Return [x, y] of the center of cell containing provided text 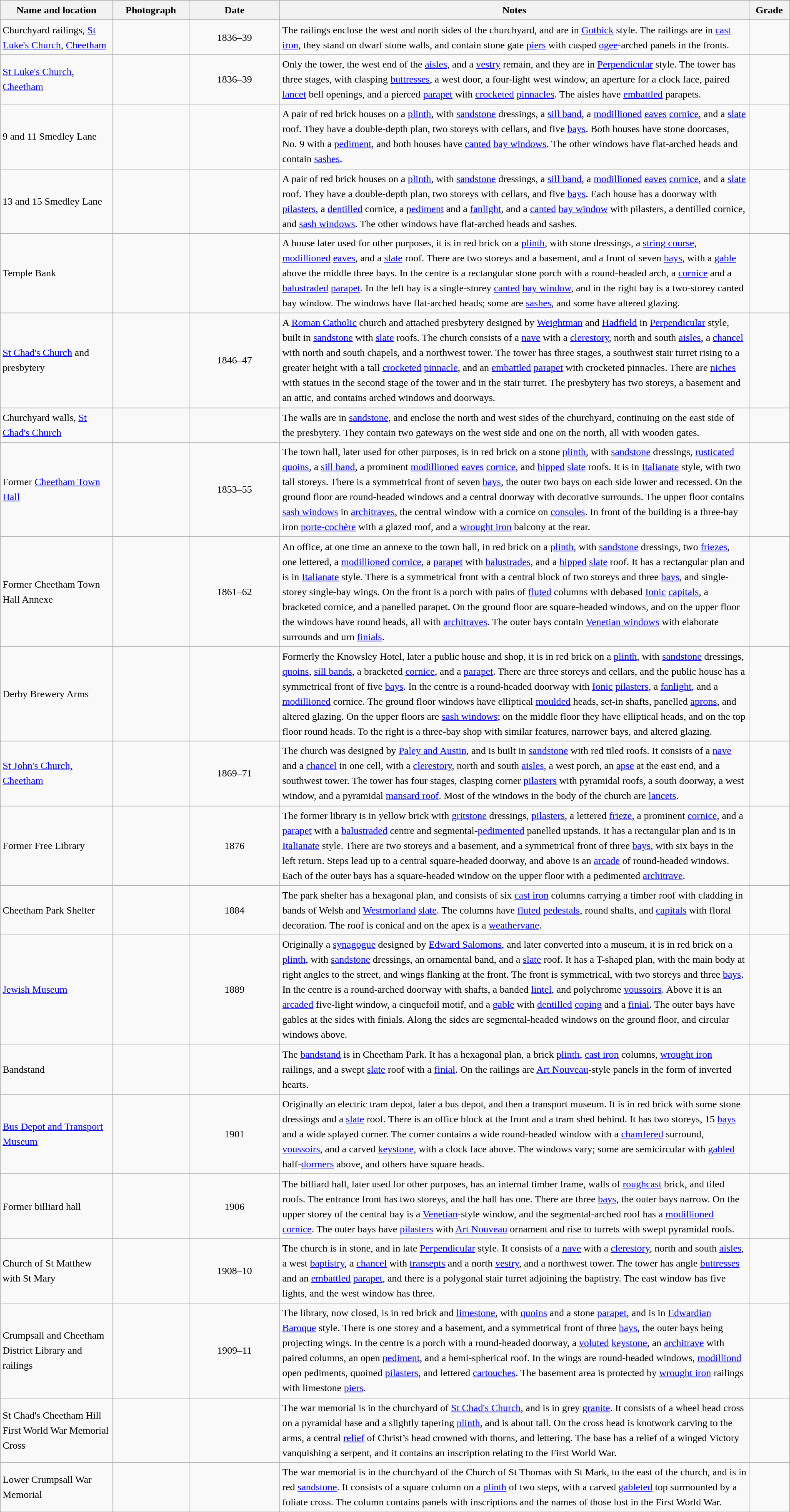
Bandstand [57, 1069]
Former Cheetham Town Hall Annexe [57, 592]
Former billiard hall [57, 1206]
9 and 11 Smedley Lane [57, 137]
1901 [235, 1134]
13 and 15 Smedley Lane [57, 201]
Temple Bank [57, 273]
St John's Church, Cheetham [57, 774]
1846–47 [235, 360]
1908–10 [235, 1271]
Derby Brewery Arms [57, 693]
Jewish Museum [57, 990]
Church of St Matthew with St Mary [57, 1271]
1876 [235, 846]
Churchyard walls, St Chad's Church [57, 425]
1869–71 [235, 774]
Former Cheetham Town Hall [57, 489]
1884 [235, 910]
Bus Depot and Transport Museum [57, 1134]
1889 [235, 990]
Cheetham Park Shelter [57, 910]
Crumpsall and Cheetham District Library and railings [57, 1350]
St Luke's Church, Cheetham [57, 79]
1906 [235, 1206]
Photograph [151, 10]
Grade [769, 10]
St Chad's Church and presbytery [57, 360]
1909–11 [235, 1350]
Date [235, 10]
Former Free Library [57, 846]
Notes [514, 10]
Lower Crumpsall War Memorial [57, 1487]
Churchyard railings, St Luke's Church, Cheetham [57, 38]
1853–55 [235, 489]
Name and location [57, 10]
St Chad's Cheetham Hill First World War Memorial Cross [57, 1430]
1861–62 [235, 592]
